Determine the [X, Y] coordinate at the center of the cell enclosing the given text.  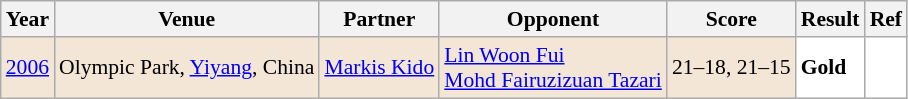
2006 [28, 68]
Markis Kido [379, 68]
Venue [186, 19]
21–18, 21–15 [732, 68]
Opponent [553, 19]
Lin Woon Fui Mohd Fairuzizuan Tazari [553, 68]
Olympic Park, Yiyang, China [186, 68]
Gold [830, 68]
Score [732, 19]
Ref [886, 19]
Result [830, 19]
Partner [379, 19]
Year [28, 19]
